Determine the [x, y] coordinate at the center of the cell enclosing the given text.  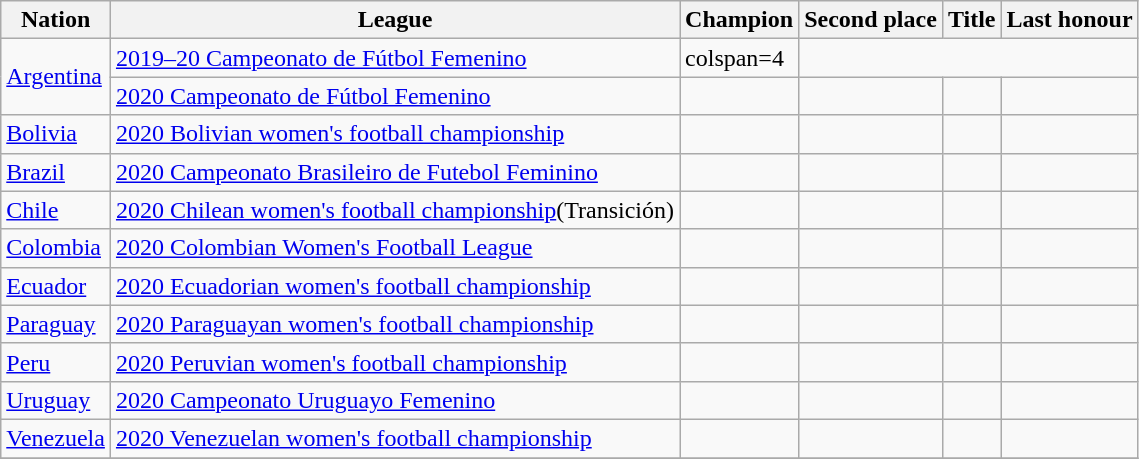
Argentina [56, 77]
Title [972, 20]
2020 Campeonato Brasileiro de Futebol Feminino [394, 172]
Nation [56, 20]
2020 Campeonato Uruguayo Femenino [394, 400]
2020 Peruvian women's football championship [394, 362]
2020 Campeonato de Fútbol Femenino [394, 96]
Peru [56, 362]
Second place [871, 20]
2019–20 Campeonato de Fútbol Femenino [394, 58]
2020 Ecuadorian women's football championship [394, 286]
2020 Bolivian women's football championship [394, 134]
2020 Colombian Women's Football League [394, 248]
2020 Paraguayan women's football championship [394, 324]
Ecuador [56, 286]
Colombia [56, 248]
Last honour [1070, 20]
Bolivia [56, 134]
2020 Chilean women's football championship(Transición) [394, 210]
Brazil [56, 172]
League [394, 20]
colspan=4 [740, 58]
Venezuela [56, 438]
Uruguay [56, 400]
2020 Venezuelan women's football championship [394, 438]
Champion [740, 20]
Paraguay [56, 324]
Chile [56, 210]
